For the text-containing cell, return its midpoint in (X, Y) coordinate format. 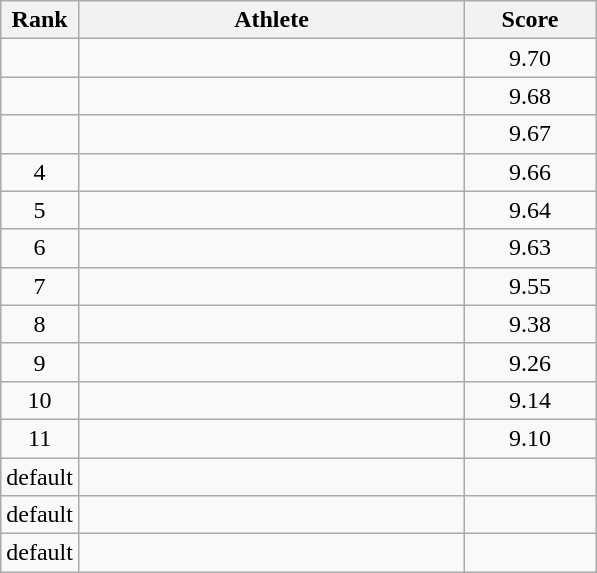
9.67 (530, 134)
6 (40, 248)
Rank (40, 20)
Score (530, 20)
4 (40, 172)
9.14 (530, 400)
9.38 (530, 324)
9.63 (530, 248)
5 (40, 210)
9.68 (530, 96)
9.55 (530, 286)
9 (40, 362)
9.64 (530, 210)
9.26 (530, 362)
9.66 (530, 172)
8 (40, 324)
Athlete (271, 20)
9.70 (530, 58)
9.10 (530, 438)
10 (40, 400)
7 (40, 286)
11 (40, 438)
